Identify which cell holds the provided text, then report its (X, Y) central coordinate. 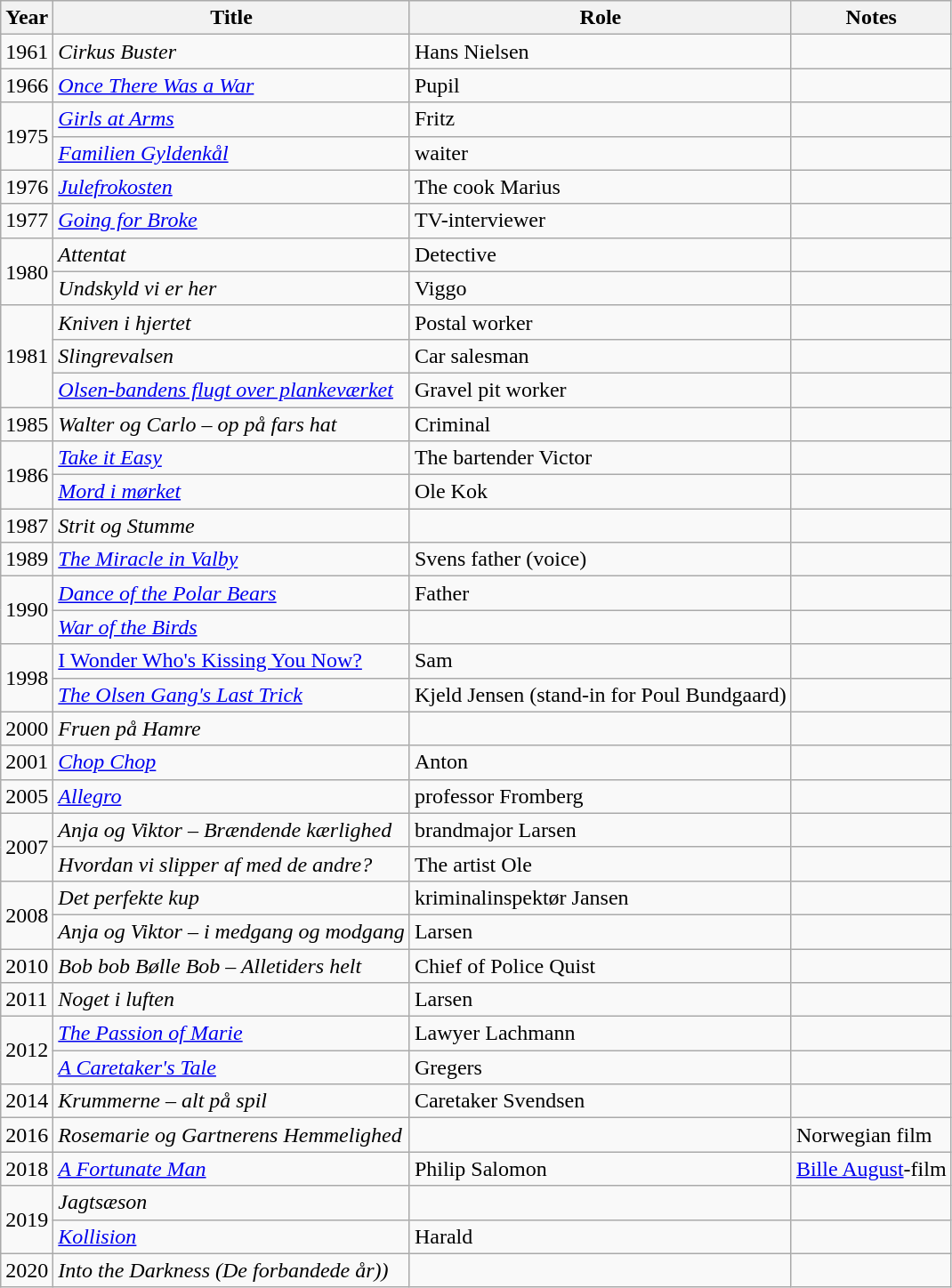
Walter og Carlo – op på fars hat (231, 424)
1986 (27, 475)
Hans Nielsen (600, 52)
The cook Marius (600, 187)
1987 (27, 526)
Pupil (600, 85)
Criminal (600, 424)
2011 (27, 1000)
2007 (27, 847)
Det perfekte kup (231, 898)
Kollision (231, 1236)
Julefrokosten (231, 187)
1975 (27, 136)
2012 (27, 1051)
Into the Darkness (De forbandede år)) (231, 1270)
Viggo (600, 288)
Hvordan vi slipper af med de andre? (231, 864)
Norwegian film (871, 1135)
brandmajor Larsen (600, 830)
Father (600, 593)
Detective (600, 254)
Anja og Viktor – i medgang og modgang (231, 931)
Car salesman (600, 356)
2016 (27, 1135)
Role (600, 18)
Attentat (231, 254)
1981 (27, 356)
1998 (27, 678)
2020 (27, 1270)
Year (27, 18)
1977 (27, 221)
The artist Ole (600, 864)
Chief of Police Quist (600, 965)
A Caretaker's Tale (231, 1067)
Sam (600, 661)
I Wonder Who's Kissing You Now? (231, 661)
Gregers (600, 1067)
professor Fromberg (600, 796)
Krummerne – alt på spil (231, 1101)
Jagtsæson (231, 1203)
1985 (27, 424)
1990 (27, 610)
Rosemarie og Gartnerens Hemmelighed (231, 1135)
Once There Was a War (231, 85)
2005 (27, 796)
The Miracle in Valby (231, 559)
Going for Broke (231, 221)
kriminalinspektør Jansen (600, 898)
Dance of the Polar Bears (231, 593)
Fritz (600, 119)
2018 (27, 1169)
A Fortunate Man (231, 1169)
Olsen-bandens flugt over plankeværket (231, 390)
2008 (27, 914)
Philip Salomon (600, 1169)
Familien Gyldenkål (231, 153)
Ole Kok (600, 492)
Bille August-film (871, 1169)
Gravel pit worker (600, 390)
1961 (27, 52)
1966 (27, 85)
TV-interviewer (600, 221)
The Olsen Gang's Last Trick (231, 695)
2010 (27, 965)
Harald (600, 1236)
Chop Chop (231, 762)
1989 (27, 559)
Slingrevalsen (231, 356)
Anja og Viktor – Brændende kærlighed (231, 830)
Postal worker (600, 322)
Fruen på Hamre (231, 729)
Mord i mørket (231, 492)
Noget i luften (231, 1000)
Cirkus Buster (231, 52)
Kniven i hjertet (231, 322)
Girls at Arms (231, 119)
War of the Birds (231, 627)
Lawyer Lachmann (600, 1034)
The Passion of Marie (231, 1034)
The bartender Victor (600, 458)
2001 (27, 762)
Allegro (231, 796)
Undskyld vi er her (231, 288)
waiter (600, 153)
Kjeld Jensen (stand-in for Poul Bundgaard) (600, 695)
2000 (27, 729)
1980 (27, 271)
Strit og Stumme (231, 526)
Caretaker Svendsen (600, 1101)
Take it Easy (231, 458)
1976 (27, 187)
Title (231, 18)
2019 (27, 1220)
2014 (27, 1101)
Svens father (voice) (600, 559)
Bob bob Bølle Bob – Alletiders helt (231, 965)
Notes (871, 18)
Anton (600, 762)
